Pinpoint the cell where the given text exists, returning its (x, y) midpoint coordinate. 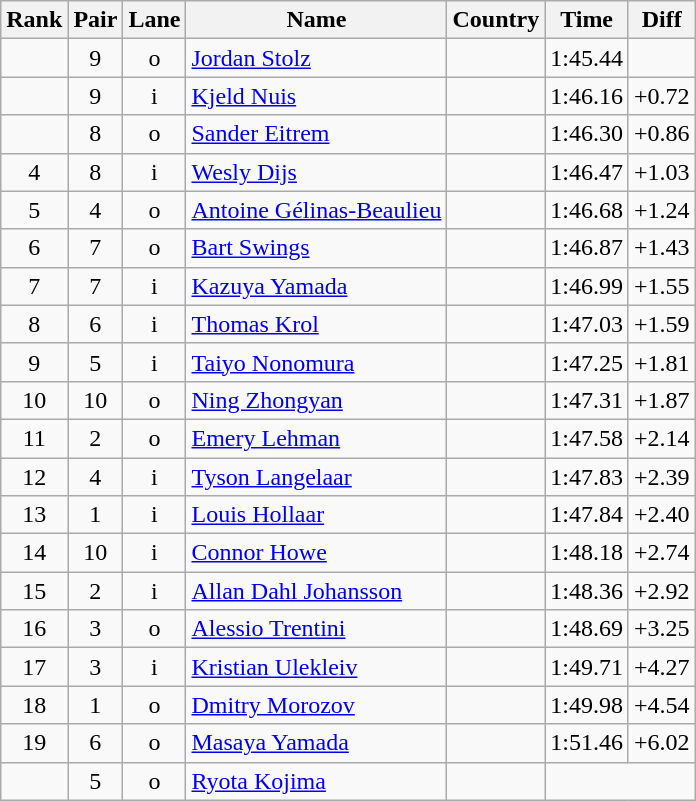
18 (34, 705)
+6.02 (662, 743)
+1.03 (662, 172)
+2.74 (662, 553)
Jordan Stolz (316, 58)
Ryota Kojima (316, 781)
+1.43 (662, 248)
+0.86 (662, 134)
13 (34, 515)
1:47.31 (587, 400)
Pair (96, 20)
Connor Howe (316, 553)
1:45.44 (587, 58)
Kazuya Yamada (316, 286)
Taiyo Nonomura (316, 362)
15 (34, 591)
Kjeld Nuis (316, 96)
1:49.71 (587, 667)
17 (34, 667)
+2.14 (662, 438)
Tyson Langelaar (316, 477)
Sander Eitrem (316, 134)
Emery Lehman (316, 438)
1:46.68 (587, 210)
1:48.69 (587, 629)
+1.87 (662, 400)
1:46.16 (587, 96)
12 (34, 477)
+2.92 (662, 591)
Lane (154, 20)
1:46.87 (587, 248)
+1.24 (662, 210)
1:47.25 (587, 362)
Alessio Trentini (316, 629)
Country (496, 20)
Thomas Krol (316, 324)
11 (34, 438)
Time (587, 20)
Ning Zhongyan (316, 400)
Allan Dahl Johansson (316, 591)
1:47.84 (587, 515)
Louis Hollaar (316, 515)
Kristian Ulekleiv (316, 667)
1:51.46 (587, 743)
+1.59 (662, 324)
Diff (662, 20)
1:48.18 (587, 553)
1:46.47 (587, 172)
1:49.98 (587, 705)
1:46.99 (587, 286)
+1.81 (662, 362)
+1.55 (662, 286)
16 (34, 629)
Antoine Gélinas-Beaulieu (316, 210)
+3.25 (662, 629)
1:47.03 (587, 324)
1:48.36 (587, 591)
1:47.83 (587, 477)
Masaya Yamada (316, 743)
Wesly Dijs (316, 172)
+4.27 (662, 667)
+2.39 (662, 477)
Name (316, 20)
+0.72 (662, 96)
1:46.30 (587, 134)
Dmitry Morozov (316, 705)
+2.40 (662, 515)
14 (34, 553)
Rank (34, 20)
1:47.58 (587, 438)
Bart Swings (316, 248)
19 (34, 743)
+4.54 (662, 705)
